Search for the cell housing the specified text and yield its (X, Y) center coordinate. 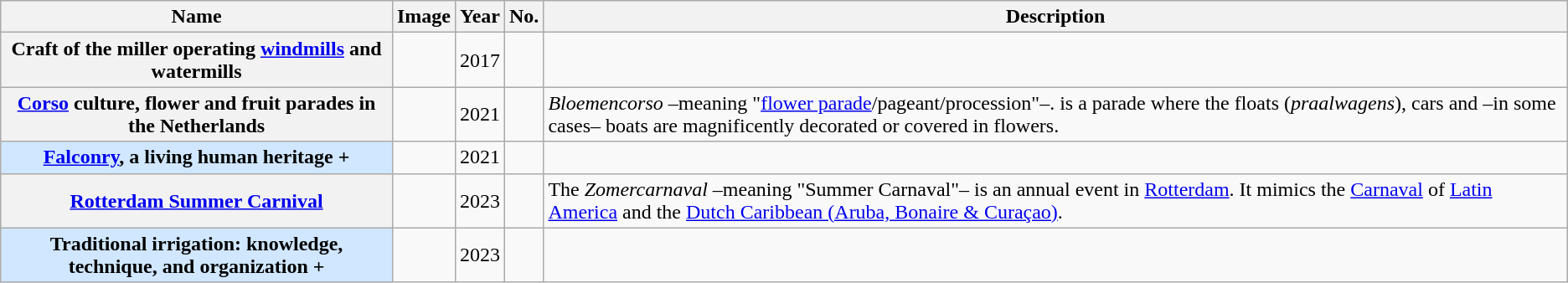
2017 (479, 60)
Craft of the miller operating windmills and watermills (197, 60)
Image (424, 17)
Year (479, 17)
Corso culture, flower and fruit parades in the Netherlands (197, 114)
No. (524, 17)
Description (1055, 17)
Rotterdam Summer Carnival (197, 201)
Traditional irrigation: knowledge, technique, and organization + (197, 255)
Name (197, 17)
Falconry, a living human heritage + (197, 157)
